Provide the (X, Y) coordinate of the cell's center where the given text is located.  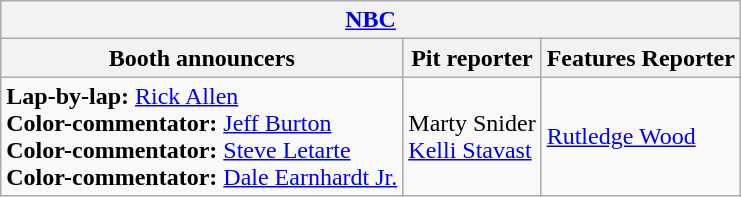
Features Reporter (640, 58)
Lap-by-lap: Rick AllenColor-commentator: Jeff BurtonColor-commentator: Steve LetarteColor-commentator: Dale Earnhardt Jr. (202, 136)
Rutledge Wood (640, 136)
NBC (371, 20)
Pit reporter (472, 58)
Booth announcers (202, 58)
Marty SniderKelli Stavast (472, 136)
